Determine the [X, Y] coordinate at the center of the cell enclosing the given text.  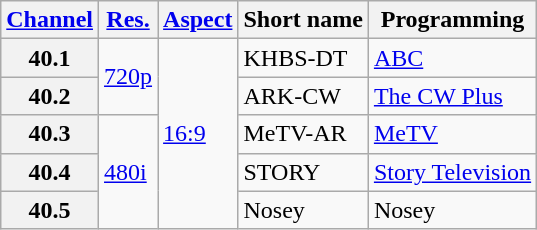
The CW Plus [452, 96]
40.2 [50, 96]
720p [128, 77]
MeTV [452, 134]
ABC [452, 58]
Res. [128, 20]
Story Television [452, 172]
Channel [50, 20]
ARK-CW [303, 96]
40.4 [50, 172]
Aspect [198, 20]
40.5 [50, 210]
STORY [303, 172]
16:9 [198, 134]
Programming [452, 20]
480i [128, 172]
Short name [303, 20]
40.3 [50, 134]
40.1 [50, 58]
MeTV-AR [303, 134]
KHBS-DT [303, 58]
